Detect which cell encompasses the target text, then output its (x, y) center coordinate. 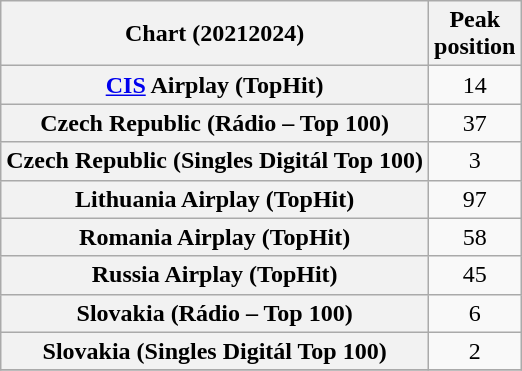
Lithuania Airplay (TopHit) (215, 199)
97 (475, 199)
CIS Airplay (TopHit) (215, 85)
14 (475, 85)
45 (475, 275)
2 (475, 351)
58 (475, 237)
Czech Republic (Singles Digitál Top 100) (215, 161)
37 (475, 123)
Russia Airplay (TopHit) (215, 275)
Czech Republic (Rádio – Top 100) (215, 123)
3 (475, 161)
Chart (20212024) (215, 34)
Peakposition (475, 34)
Romania Airplay (TopHit) (215, 237)
6 (475, 313)
Slovakia (Rádio – Top 100) (215, 313)
Slovakia (Singles Digitál Top 100) (215, 351)
